Determine the (X, Y) coordinate at the center of the cell enclosing the given text.  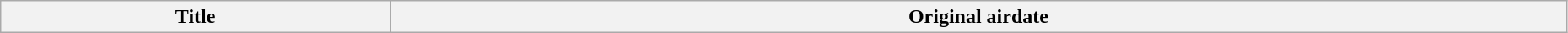
Title (196, 17)
Original airdate (978, 17)
